Search for the cell housing the specified text and yield its [x, y] center coordinate. 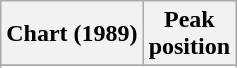
Chart (1989) [72, 34]
Peakposition [189, 34]
